Pinpoint the cell where the given text exists, returning its [x, y] midpoint coordinate. 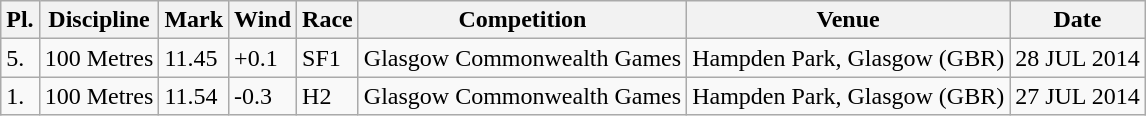
11.54 [194, 96]
SF1 [328, 58]
Date [1078, 20]
+0.1 [263, 58]
Competition [522, 20]
-0.3 [263, 96]
Venue [848, 20]
Mark [194, 20]
H2 [328, 96]
1. [20, 96]
5. [20, 58]
Discipline [99, 20]
11.45 [194, 58]
Pl. [20, 20]
Race [328, 20]
Wind [263, 20]
28 JUL 2014 [1078, 58]
27 JUL 2014 [1078, 96]
